Scan for the cell matching the given text and deliver its [x, y] coordinate at center. 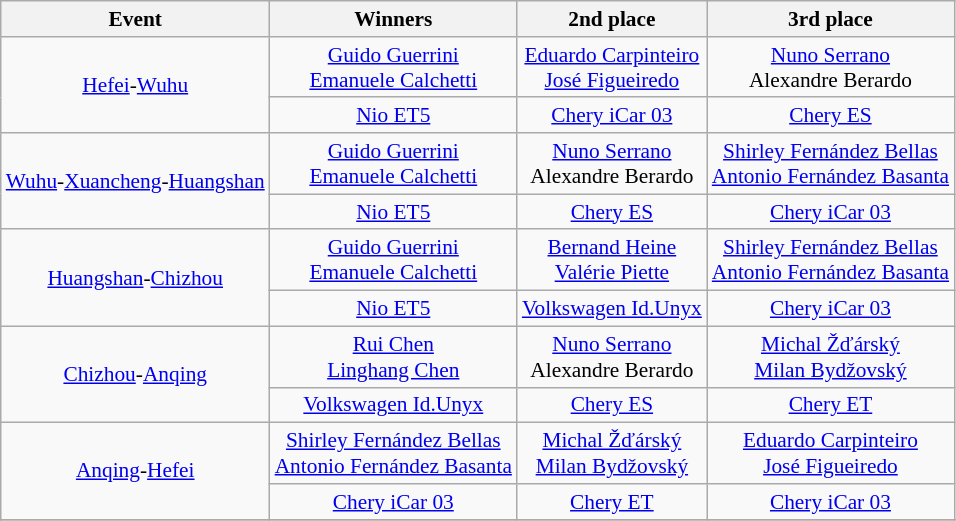
Event [136, 19]
Wuhu-Xuancheng-Huangshan [136, 182]
Chizhou-Anqing [136, 374]
Huangshan-Chizhou [136, 278]
Hefei-Wuhu [136, 86]
2nd place [612, 19]
Anqing-Hefei [136, 472]
3rd place [830, 19]
Winners [394, 19]
Bernand Heine Valérie Piette [612, 260]
Rui Chen Linghang Chen [394, 356]
